Detect which cell encompasses the target text, then output its [X, Y] center coordinate. 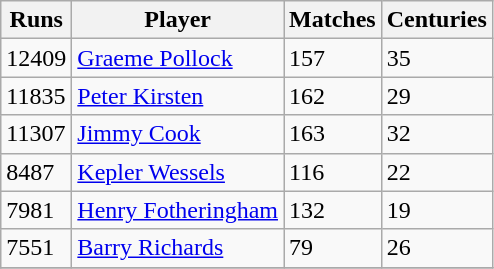
32 [436, 134]
Centuries [436, 20]
Jimmy Cook [178, 134]
29 [436, 96]
19 [436, 210]
12409 [36, 58]
26 [436, 248]
132 [333, 210]
11835 [36, 96]
Kepler Wessels [178, 172]
Peter Kirsten [178, 96]
8487 [36, 172]
11307 [36, 134]
Runs [36, 20]
7981 [36, 210]
Player [178, 20]
79 [333, 248]
163 [333, 134]
Barry Richards [178, 248]
157 [333, 58]
Henry Fotheringham [178, 210]
116 [333, 172]
Graeme Pollock [178, 58]
7551 [36, 248]
22 [436, 172]
Matches [333, 20]
162 [333, 96]
35 [436, 58]
